Locate the cell with the specified text and output its (X, Y) center coordinate. 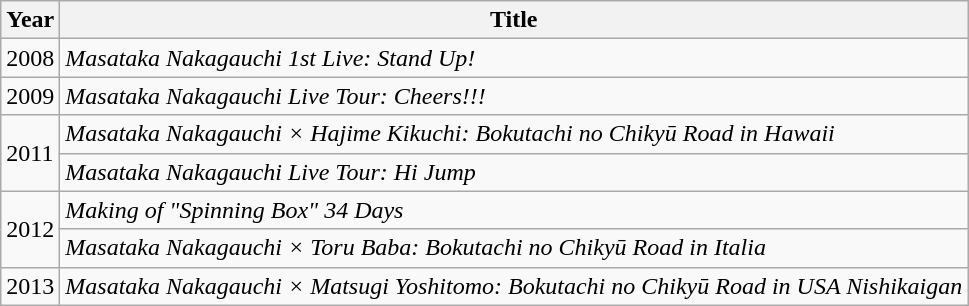
Masataka Nakagauchi 1st Live: Stand Up! (514, 58)
Masataka Nakagauchi Live Tour: Hi Jump (514, 172)
2011 (30, 153)
Masataka Nakagauchi × Matsugi Yoshitomo: Bokutachi no Chikyū Road in USA Nishikaigan (514, 286)
Masataka Nakagauchi × Toru Baba: Bokutachi no Chikyū Road in Italia (514, 248)
2012 (30, 229)
Making of "Spinning Box" 34 Days (514, 210)
Masataka Nakagauchi Live Tour: Cheers!!! (514, 96)
2008 (30, 58)
2009 (30, 96)
Year (30, 20)
2013 (30, 286)
Masataka Nakagauchi × Hajime Kikuchi: Bokutachi no Chikyū Road in Hawaii (514, 134)
Title (514, 20)
